Provide the (X, Y) coordinate of the cell's center where the given text is located.  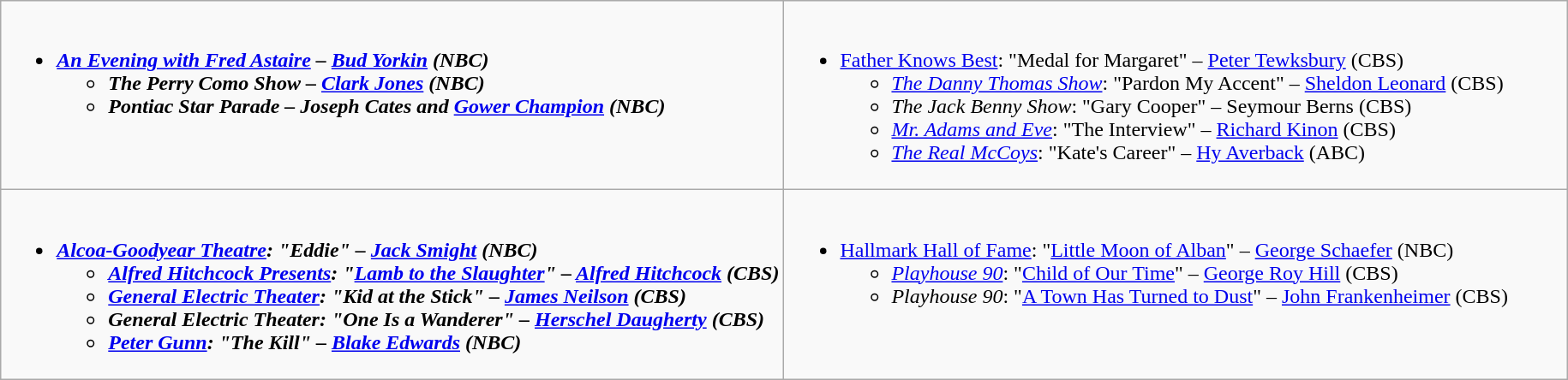
An Evening with Fred Astaire – Bud Yorkin (NBC)The Perry Como Show – Clark Jones (NBC)Pontiac Star Parade – Joseph Cates and Gower Champion (NBC) (392, 96)
